Locate the cell with the specified text and output its [x, y] center coordinate. 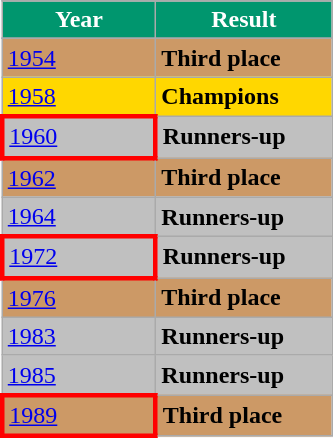
1976 [79, 298]
Year [79, 20]
1983 [79, 336]
Champions [244, 97]
1989 [79, 416]
1960 [79, 136]
1962 [79, 178]
1958 [79, 97]
1954 [79, 58]
1964 [79, 217]
1972 [79, 258]
Result [244, 20]
1985 [79, 375]
